Provide the [X, Y] coordinate of the cell's center where the given text is located.  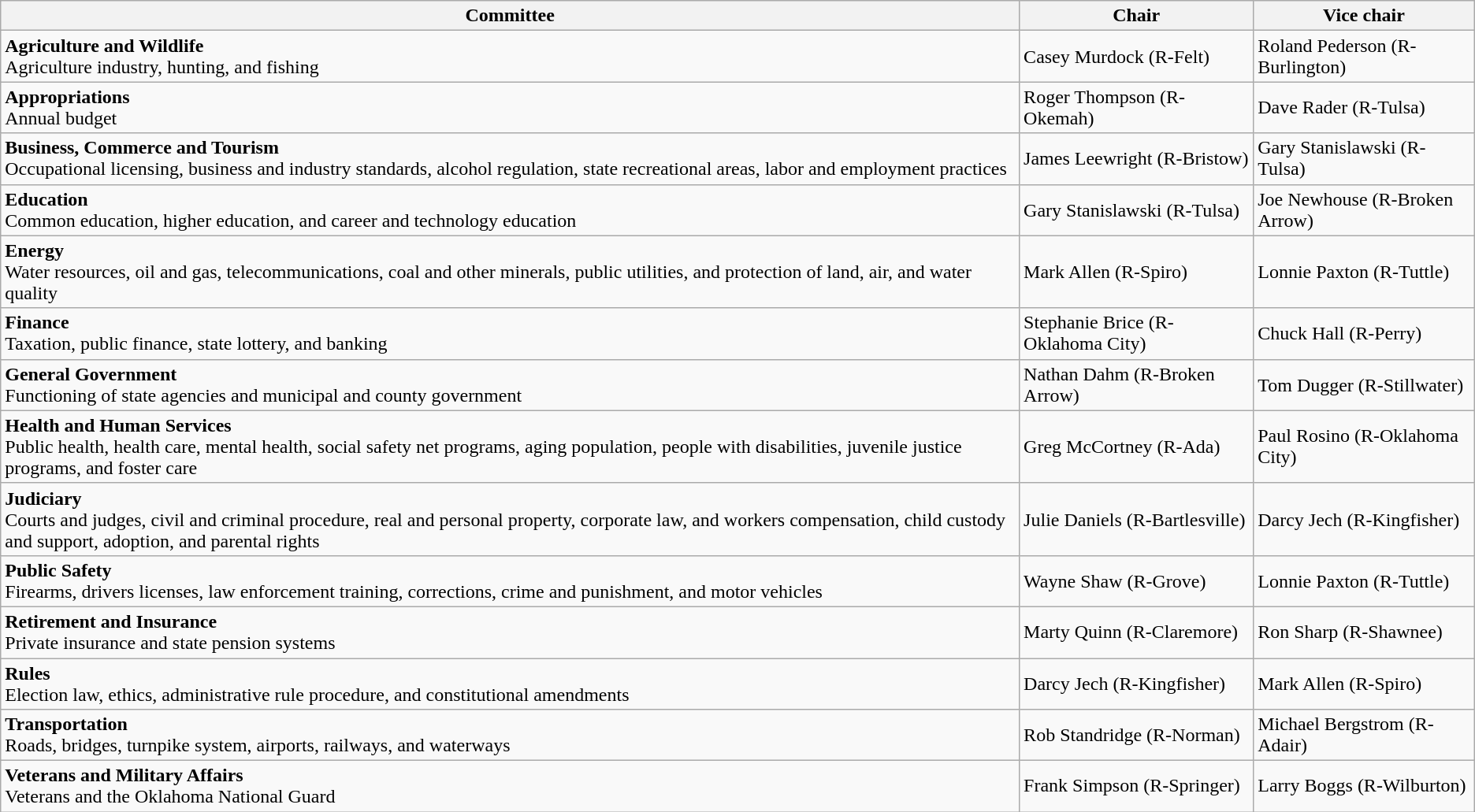
Finance Taxation, public finance, state lottery, and banking [511, 334]
Retirement and Insurance Private insurance and state pension systems [511, 632]
Dave Rader (R-Tulsa) [1365, 107]
Rules Election law, ethics, administrative rule procedure, and constitutional amendments [511, 684]
Casey Murdock (R-Felt) [1136, 57]
Agriculture and Wildlife Agriculture industry, hunting, and fishing [511, 57]
Education Common education, higher education, and career and technology education [511, 209]
Wayne Shaw (R-Grove) [1136, 581]
James Leewright (R-Bristow) [1136, 159]
Greg McCortney (R-Ada) [1136, 447]
General Government Functioning of state agencies and municipal and county government [511, 384]
Larry Boggs (R-Wilburton) [1365, 786]
Public Safety Firearms, drivers licenses, law enforcement training, corrections, crime and punishment, and motor vehicles [511, 581]
Vice chair [1365, 16]
Julie Daniels (R-Bartlesville) [1136, 519]
Appropriations Annual budget [511, 107]
Rob Standridge (R-Norman) [1136, 736]
Stephanie Brice (R-Oklahoma City) [1136, 334]
Chuck Hall (R-Perry) [1365, 334]
Tom Dugger (R-Stillwater) [1365, 384]
Joe Newhouse (R-Broken Arrow) [1365, 209]
Marty Quinn (R-Claremore) [1136, 632]
Frank Simpson (R-Springer) [1136, 786]
Ron Sharp (R-Shawnee) [1365, 632]
Roland Pederson (R-Burlington) [1365, 57]
Transportation Roads, bridges, turnpike system, airports, railways, and waterways [511, 736]
Veterans and Military Affairs Veterans and the Oklahoma National Guard [511, 786]
Energy Water resources, oil and gas, telecommunications, coal and other minerals, public utilities, and protection of land, air, and water quality [511, 272]
Committee [511, 16]
Paul Rosino (R-Oklahoma City) [1365, 447]
Michael Bergstrom (R-Adair) [1365, 736]
Roger Thompson (R-Okemah) [1136, 107]
Nathan Dahm (R-Broken Arrow) [1136, 384]
Chair [1136, 16]
